Determine the (X, Y) coordinate at the center of the cell enclosing the given text.  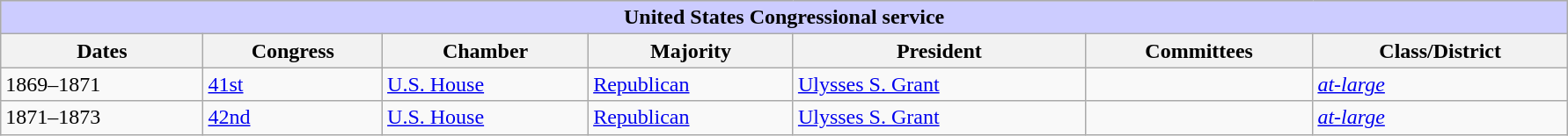
42nd (293, 118)
Majority (692, 51)
President (939, 51)
Congress (293, 51)
Chamber (486, 51)
Class/District (1440, 51)
United States Congressional service (785, 18)
41st (293, 84)
1869–1871 (102, 84)
Committees (1198, 51)
1871–1873 (102, 118)
Dates (102, 51)
